Determine the (x, y) coordinate at the center of the cell enclosing the given text.  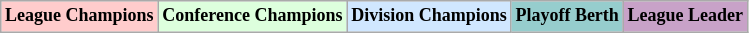
Conference Champions (252, 16)
Division Champions (429, 16)
League Leader (685, 16)
League Champions (80, 16)
Playoff Berth (567, 16)
